Pinpoint the cell where the given text exists, returning its [X, Y] midpoint coordinate. 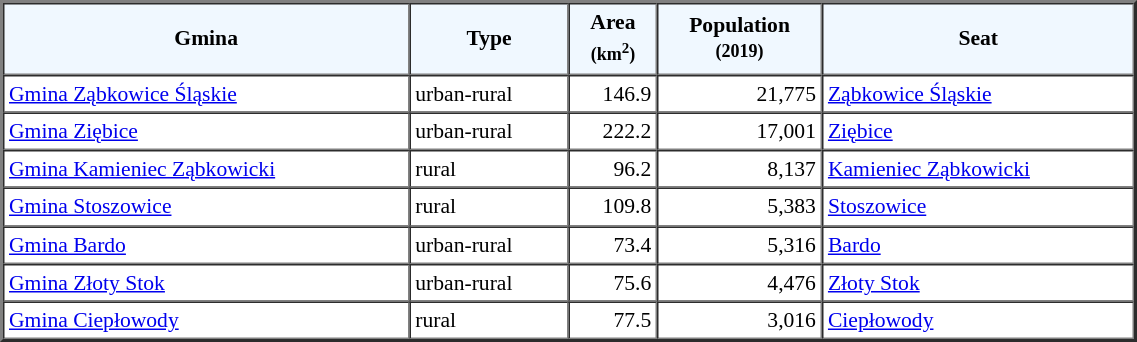
Stoszowice [978, 207]
Gmina Stoszowice [206, 207]
77.5 [613, 321]
Gmina Kamieniec Ząbkowicki [206, 169]
222.2 [613, 131]
Gmina Ciepłowody [206, 321]
Ciepłowody [978, 321]
Type [488, 38]
Area(km2) [613, 38]
Seat [978, 38]
Gmina Bardo [206, 245]
Gmina [206, 38]
Gmina Ziębice [206, 131]
21,775 [740, 93]
5,383 [740, 207]
109.8 [613, 207]
Ziębice [978, 131]
Kamieniec Ząbkowicki [978, 169]
8,137 [740, 169]
Ząbkowice Śląskie [978, 93]
3,016 [740, 321]
96.2 [613, 169]
4,476 [740, 283]
Gmina Złoty Stok [206, 283]
73.4 [613, 245]
17,001 [740, 131]
75.6 [613, 283]
Bardo [978, 245]
Population(2019) [740, 38]
Złoty Stok [978, 283]
5,316 [740, 245]
Gmina Ząbkowice Śląskie [206, 93]
146.9 [613, 93]
